Provide the (X, Y) coordinate of the cell's center where the given text is located.  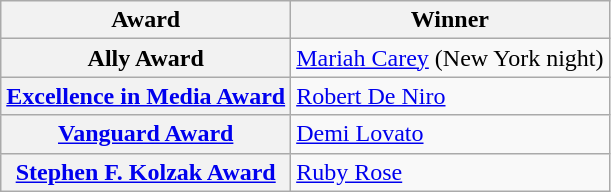
Demi Lovato (450, 134)
Robert De Niro (450, 96)
Winner (450, 20)
Award (146, 20)
Excellence in Media Award (146, 96)
Stephen F. Kolzak Award (146, 172)
Mariah Carey (New York night) (450, 58)
Ally Award (146, 58)
Vanguard Award (146, 134)
Ruby Rose (450, 172)
